Scan for the cell matching the given text and deliver its (X, Y) coordinate at center. 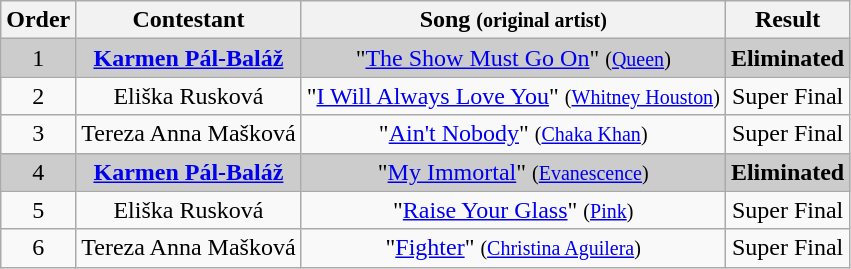
6 (38, 248)
"Fighter" (Christina Aguilera) (513, 248)
Song (original artist) (513, 20)
Result (787, 20)
"My Immortal" (Evanescence) (513, 172)
Order (38, 20)
1 (38, 58)
5 (38, 210)
2 (38, 96)
"Ain't Nobody" (Chaka Khan) (513, 134)
"I Will Always Love You" (Whitney Houston) (513, 96)
4 (38, 172)
"Raise Your Glass" (Pink) (513, 210)
"The Show Must Go On" (Queen) (513, 58)
3 (38, 134)
Contestant (188, 20)
